Output the (X, Y) coordinate of the center of the cell containing the given text.  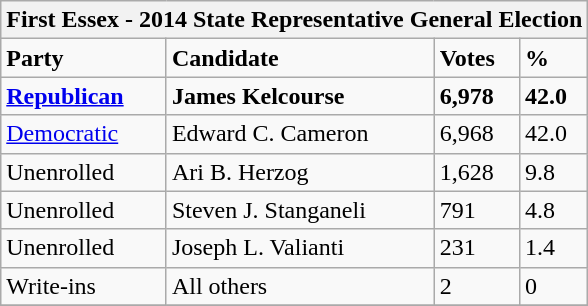
Democratic (84, 134)
Republican (84, 96)
Steven J. Stanganeli (300, 210)
1.4 (553, 248)
Edward C. Cameron (300, 134)
9.8 (553, 172)
2 (476, 286)
Party (84, 58)
Votes (476, 58)
James Kelcourse (300, 96)
Candidate (300, 58)
6,978 (476, 96)
231 (476, 248)
6,968 (476, 134)
First Essex - 2014 State Representative General Election (294, 20)
4.8 (553, 210)
% (553, 58)
All others (300, 286)
Ari B. Herzog (300, 172)
1,628 (476, 172)
Write-ins (84, 286)
Joseph L. Valianti (300, 248)
0 (553, 286)
791 (476, 210)
